Extract the [x, y] coordinate from the center of the cell holding the provided text.  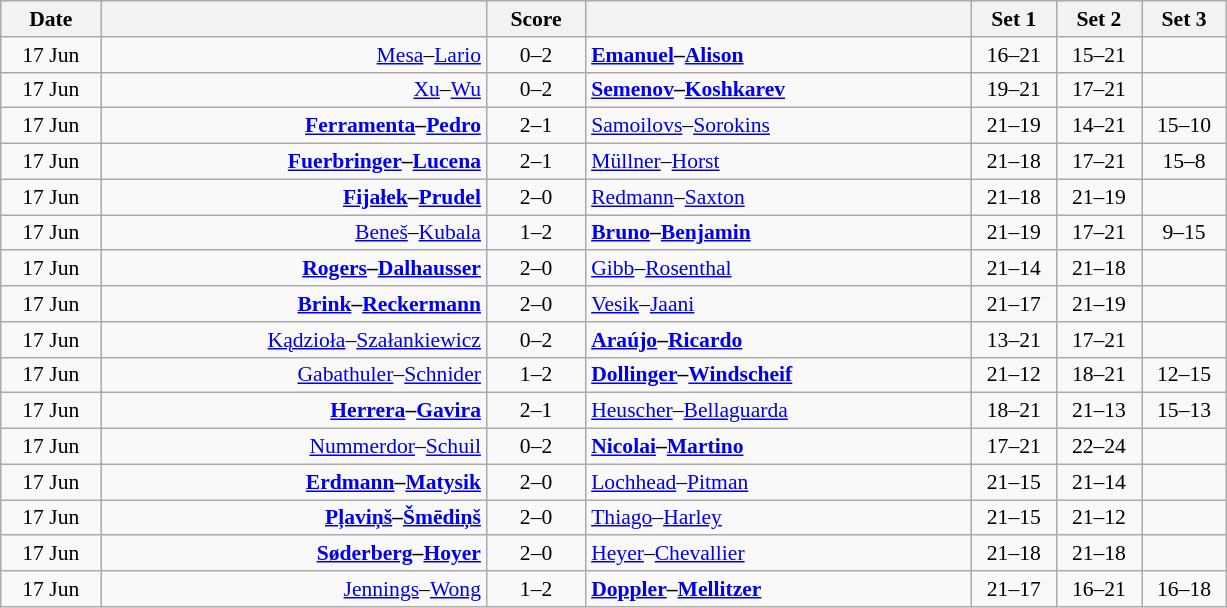
Redmann–Saxton [778, 197]
Araújo–Ricardo [778, 340]
Kądzioła–Szałankiewicz [294, 340]
Thiago–Harley [778, 518]
15–8 [1184, 162]
Fuerbringer–Lucena [294, 162]
13–21 [1014, 340]
Score [536, 19]
Mesa–Lario [294, 55]
Gabathuler–Schnider [294, 375]
Jennings–Wong [294, 589]
22–24 [1098, 447]
Doppler–Mellitzer [778, 589]
15–10 [1184, 126]
15–13 [1184, 411]
Set 1 [1014, 19]
Müllner–Horst [778, 162]
Søderberg–Hoyer [294, 554]
Bruno–Benjamin [778, 233]
14–21 [1098, 126]
Heuscher–Bellaguarda [778, 411]
Samoilovs–Sorokins [778, 126]
15–21 [1098, 55]
Lochhead–Pitman [778, 482]
Semenov–Koshkarev [778, 90]
Rogers–Dalhausser [294, 269]
Herrera–Gavira [294, 411]
19–21 [1014, 90]
9–15 [1184, 233]
Date [51, 19]
Set 3 [1184, 19]
16–18 [1184, 589]
Heyer–Chevallier [778, 554]
Xu–Wu [294, 90]
Fijałek–Prudel [294, 197]
Gibb–Rosenthal [778, 269]
Pļaviņš–Šmēdiņš [294, 518]
Ferramenta–Pedro [294, 126]
Nicolai–Martino [778, 447]
Emanuel–Alison [778, 55]
Beneš–Kubala [294, 233]
Dollinger–Windscheif [778, 375]
Set 2 [1098, 19]
Brink–Reckermann [294, 304]
Vesik–Jaani [778, 304]
12–15 [1184, 375]
Nummerdor–Schuil [294, 447]
Erdmann–Matysik [294, 482]
21–13 [1098, 411]
